Return (x, y) of the center of cell containing provided text 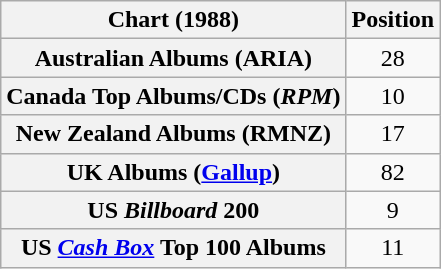
Chart (1988) (174, 20)
US Billboard 200 (174, 210)
US Cash Box Top 100 Albums (174, 248)
17 (393, 134)
Canada Top Albums/CDs (RPM) (174, 96)
UK Albums (Gallup) (174, 172)
11 (393, 248)
New Zealand Albums (RMNZ) (174, 134)
Australian Albums (ARIA) (174, 58)
Position (393, 20)
10 (393, 96)
82 (393, 172)
28 (393, 58)
9 (393, 210)
